Extract the (x, y) coordinate from the center of the cell holding the provided text.  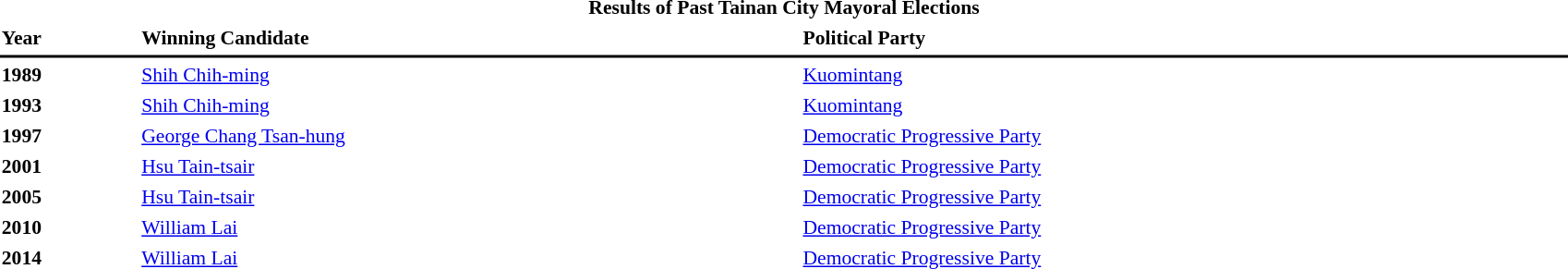
2001 (68, 166)
1989 (68, 75)
2010 (68, 227)
William Lai (469, 227)
1993 (68, 105)
Political Party (1185, 38)
2005 (68, 197)
Year (68, 38)
1997 (68, 136)
Winning Candidate (469, 38)
George Chang Tsan-hung (469, 136)
